Search for the cell housing the specified text and yield its [x, y] center coordinate. 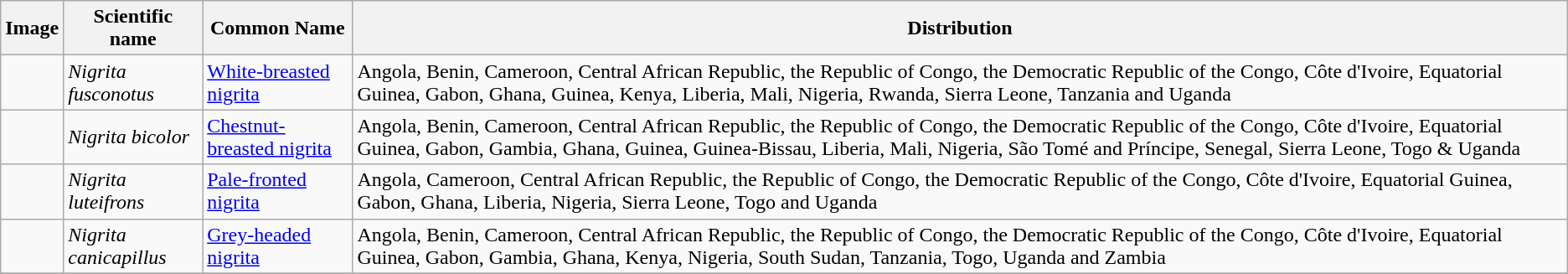
Scientific name [133, 28]
Distribution [960, 28]
Image [32, 28]
Nigrita canicapillus [133, 246]
Chestnut-breasted nigrita [278, 137]
Pale-fronted nigrita [278, 191]
Nigrita luteifrons [133, 191]
Nigrita fusconotus [133, 82]
Common Name [278, 28]
White-breasted nigrita [278, 82]
Grey-headed nigrita [278, 246]
Nigrita bicolor [133, 137]
